Output the (X, Y) coordinate of the center of the cell containing the given text.  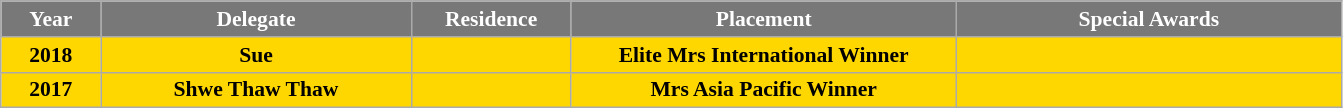
2018 (51, 55)
Year (51, 19)
Residence (491, 19)
Delegate (256, 19)
Shwe Thaw Thaw (256, 90)
Sue (256, 55)
Placement (764, 19)
Elite Mrs International Winner (764, 55)
Special Awards (1148, 19)
2017 (51, 90)
Mrs Asia Pacific Winner (764, 90)
